Determine the [x, y] coordinate at the center of the cell enclosing the given text.  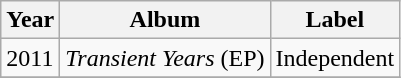
Label [335, 20]
Year [30, 20]
Transient Years (EP) [165, 58]
Album [165, 20]
2011 [30, 58]
Independent [335, 58]
